Find where the given text appears and provide that cell's center as (x, y) coordinate. 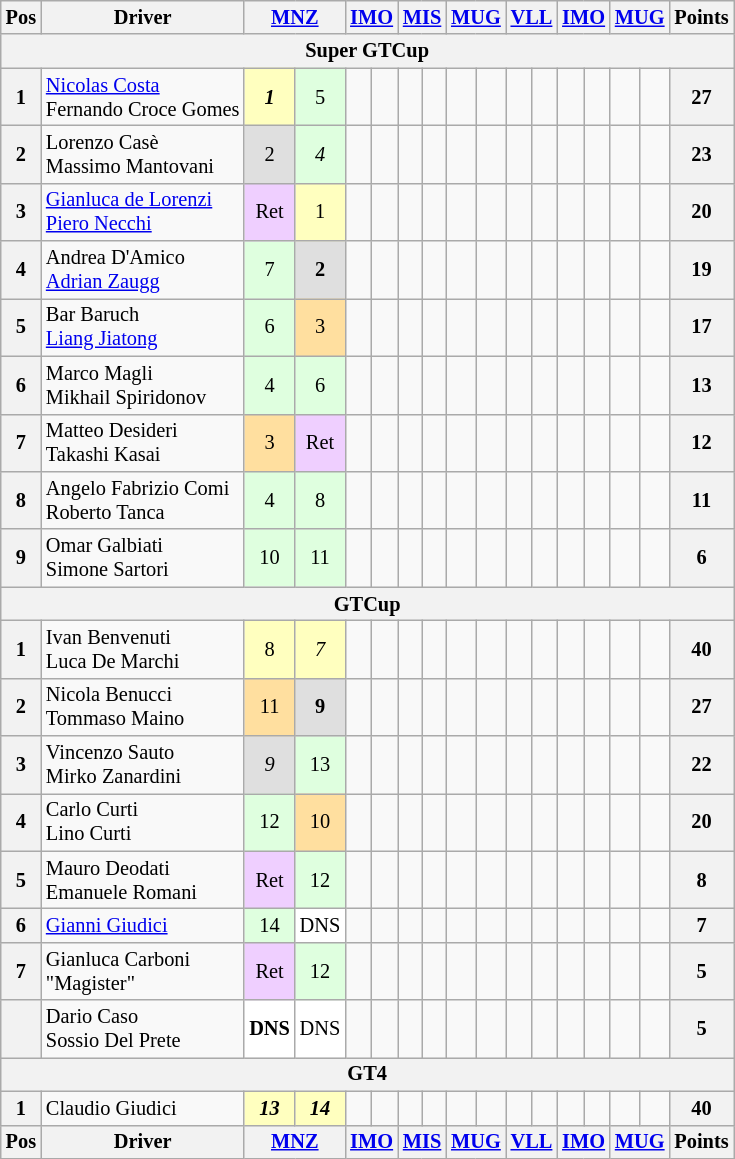
Super GTCup (368, 51)
Matteo Desideri Takashi Kasai (142, 443)
Nicola Benucci Tommaso Maino (142, 707)
Vincenzo Sauto Mirko Zanardini (142, 765)
Claudio Giudici (142, 1108)
Lorenzo Casè Massimo Mantovani (142, 154)
Nicolas Costa Fernando Croce Gomes (142, 97)
Gianluca de Lorenzi Piero Necchi (142, 212)
Gianni Giudici (142, 925)
Marco Magli Mikhail Spiridonov (142, 385)
17 (701, 327)
GT4 (368, 1074)
Carlo Curti Lino Curti (142, 822)
19 (701, 270)
Ivan Benvenuti Luca De Marchi (142, 649)
GTCup (368, 604)
Mauro Deodati Emanuele Romani (142, 880)
23 (701, 154)
22 (701, 765)
Dario Caso Sossio Del Prete (142, 1029)
Gianluca Carboni "Magister" (142, 971)
Angelo Fabrizio Comi Roberto Tanca (142, 500)
Omar Galbiati Simone Sartori (142, 558)
Bar Baruch Liang Jiatong (142, 327)
Andrea D'Amico Adrian Zaugg (142, 270)
